Extract the (X, Y) coordinate from the center of the cell holding the provided text.  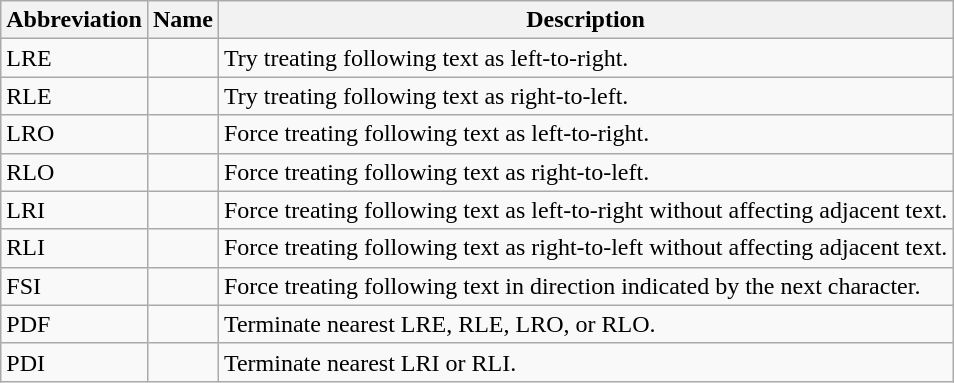
LRI (74, 210)
RLO (74, 172)
LRE (74, 58)
Try treating following text as right-to-left. (585, 96)
Description (585, 20)
Terminate nearest LRE, RLE, LRO, or RLO. (585, 324)
Force treating following text as left-to-right. (585, 134)
Terminate nearest LRI or RLI. (585, 362)
Abbreviation (74, 20)
PDI (74, 362)
Force treating following text in direction indicated by the next character. (585, 286)
RLE (74, 96)
Try treating following text as left-to-right. (585, 58)
FSI (74, 286)
Force treating following text as left-to-right without affecting adjacent text. (585, 210)
RLI (74, 248)
PDF (74, 324)
Force treating following text as right-to-left without affecting adjacent text. (585, 248)
LRO (74, 134)
Force treating following text as right-to-left. (585, 172)
Name (182, 20)
